Determine the (X, Y) coordinate at the center of the cell enclosing the given text.  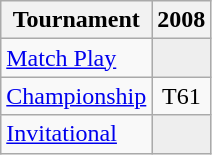
Invitational (76, 134)
Match Play (76, 58)
Tournament (76, 20)
T61 (182, 96)
2008 (182, 20)
Championship (76, 96)
